Find where the given text appears and provide that cell's center as (x, y) coordinate. 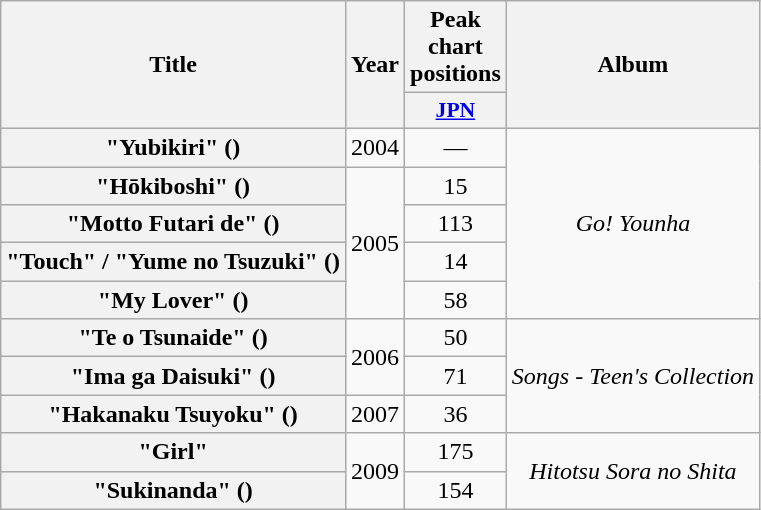
2009 (374, 471)
"Touch" / "Yume no Tsuzuki" () (174, 262)
JPN (456, 111)
Hitotsu Sora no Shita (632, 471)
Songs - Teen's Collection (632, 376)
71 (456, 376)
"Girl" (174, 452)
2004 (374, 147)
36 (456, 414)
Title (174, 65)
58 (456, 300)
113 (456, 224)
"My Lover" () (174, 300)
2005 (374, 242)
Album (632, 65)
"Sukinanda" () (174, 490)
"Ima ga Daisuki" () (174, 376)
2006 (374, 357)
"Hōkiboshi" () (174, 185)
50 (456, 338)
175 (456, 452)
"Te o Tsunaide" () (174, 338)
Peak chart positions (456, 47)
Go! Younha (632, 223)
14 (456, 262)
2007 (374, 414)
— (456, 147)
"Yubikiri" () (174, 147)
"Hakanaku Tsuyoku" () (174, 414)
154 (456, 490)
"Motto Futari de" () (174, 224)
Year (374, 65)
15 (456, 185)
